Scan for the cell matching the given text and deliver its (x, y) coordinate at center. 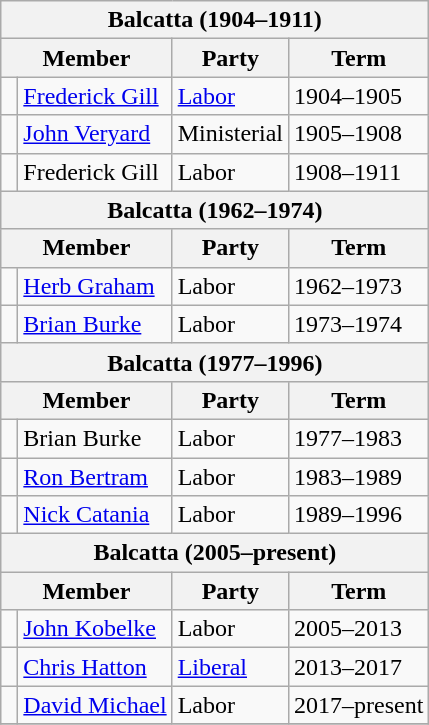
2005–2013 (359, 629)
Herb Graham (95, 286)
Ron Bertram (95, 477)
2017–present (359, 705)
John Veryard (95, 134)
Nick Catania (95, 515)
John Kobelke (95, 629)
Chris Hatton (95, 667)
2013–2017 (359, 667)
1905–1908 (359, 134)
Liberal (230, 667)
David Michael (95, 705)
Ministerial (230, 134)
1908–1911 (359, 172)
1977–1983 (359, 438)
Balcatta (1977–1996) (215, 362)
1904–1905 (359, 96)
Balcatta (2005–present) (215, 553)
1989–1996 (359, 515)
1962–1973 (359, 286)
1983–1989 (359, 477)
1973–1974 (359, 324)
Balcatta (1904–1911) (215, 20)
Balcatta (1962–1974) (215, 210)
